Locate the cell with the specified text and output its [x, y] center coordinate. 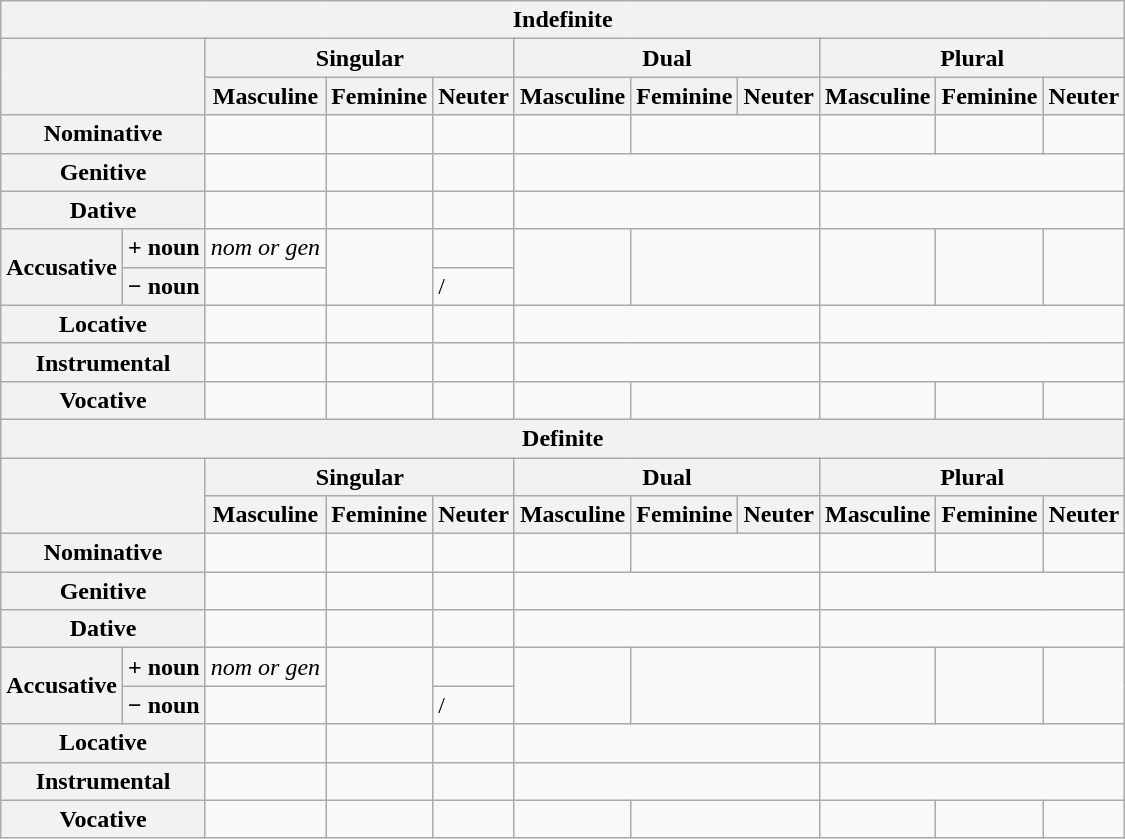
Definite [563, 438]
Indefinite [563, 20]
